Provide the [X, Y] coordinate of the cell's center where the given text is located.  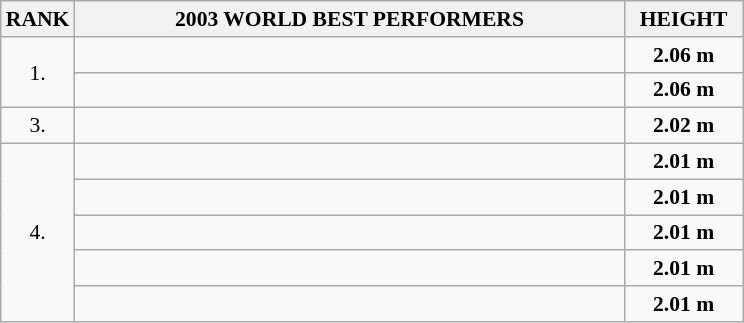
HEIGHT [684, 19]
2003 WORLD BEST PERFORMERS [349, 19]
RANK [38, 19]
4. [38, 233]
3. [38, 126]
2.02 m [684, 126]
1. [38, 72]
